Provide the [X, Y] coordinate of the cell's center where the given text is located.  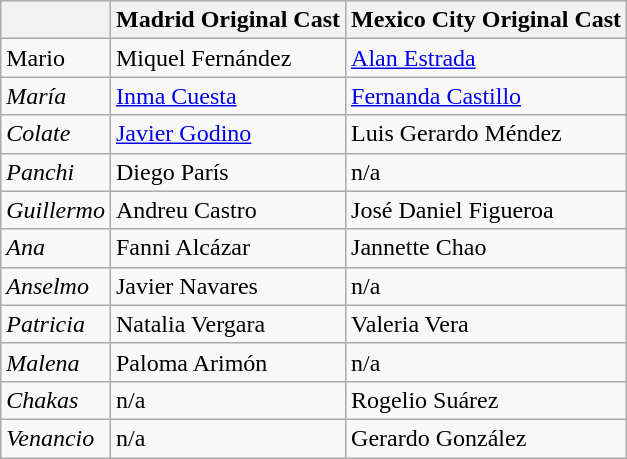
Inma Cuesta [228, 96]
Gerardo González [486, 438]
Madrid Original Cast [228, 20]
Patricia [56, 324]
Ana [56, 248]
Mexico City Original Cast [486, 20]
Paloma Arimón [228, 362]
Miquel Fernández [228, 58]
Mario [56, 58]
Andreu Castro [228, 210]
Javier Navares [228, 286]
Rogelio Suárez [486, 400]
Alan Estrada [486, 58]
Colate [56, 134]
Chakas [56, 400]
Venancio [56, 438]
Natalia Vergara [228, 324]
Luis Gerardo Méndez [486, 134]
Valeria Vera [486, 324]
Javier Godino [228, 134]
Diego París [228, 172]
José Daniel Figueroa [486, 210]
María [56, 96]
Anselmo [56, 286]
Jannette Chao [486, 248]
Panchi [56, 172]
Fanni Alcázar [228, 248]
Malena [56, 362]
Fernanda Castillo [486, 96]
Guillermo [56, 210]
